From the cell containing the given text, extract its center point as [x, y] coordinate. 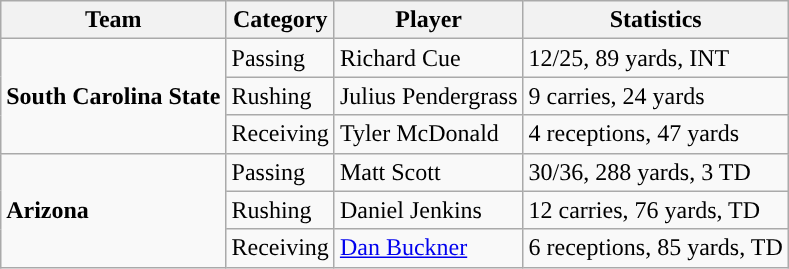
Player [428, 20]
Matt Scott [428, 172]
9 carries, 24 yards [656, 96]
4 receptions, 47 yards [656, 134]
Julius Pendergrass [428, 96]
Richard Cue [428, 58]
Team [114, 20]
Dan Buckner [428, 248]
Arizona [114, 210]
Statistics [656, 20]
Category [280, 20]
Tyler McDonald [428, 134]
12/25, 89 yards, INT [656, 58]
Daniel Jenkins [428, 210]
6 receptions, 85 yards, TD [656, 248]
South Carolina State [114, 96]
30/36, 288 yards, 3 TD [656, 172]
12 carries, 76 yards, TD [656, 210]
